Search for the cell housing the specified text and yield its [x, y] center coordinate. 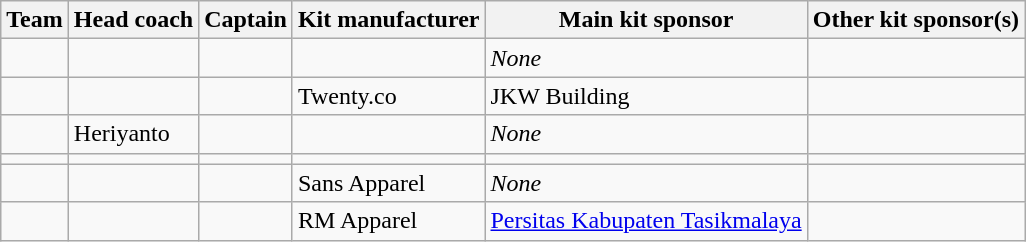
JKW Building [646, 96]
Kit manufacturer [388, 20]
Persitas Kabupaten Tasikmalaya [646, 221]
Captain [246, 20]
Main kit sponsor [646, 20]
Sans Apparel [388, 183]
Team [35, 20]
Twenty.co [388, 96]
RM Apparel [388, 221]
Heriyanto [133, 134]
Head coach [133, 20]
Other kit sponsor(s) [916, 20]
